Provide the (x, y) coordinate of the cell's center where the given text is located.  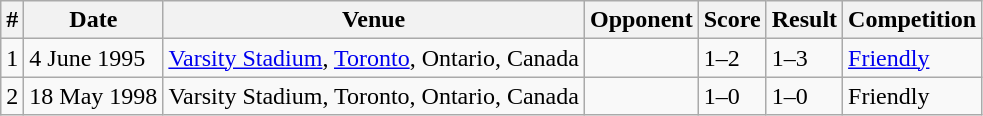
Opponent (641, 20)
# (12, 20)
Score (732, 20)
Competition (912, 20)
Venue (374, 20)
Date (94, 20)
1 (12, 58)
4 June 1995 (94, 58)
1–3 (804, 58)
1–2 (732, 58)
2 (12, 96)
Result (804, 20)
18 May 1998 (94, 96)
